For the text-containing cell, return its midpoint in [x, y] coordinate format. 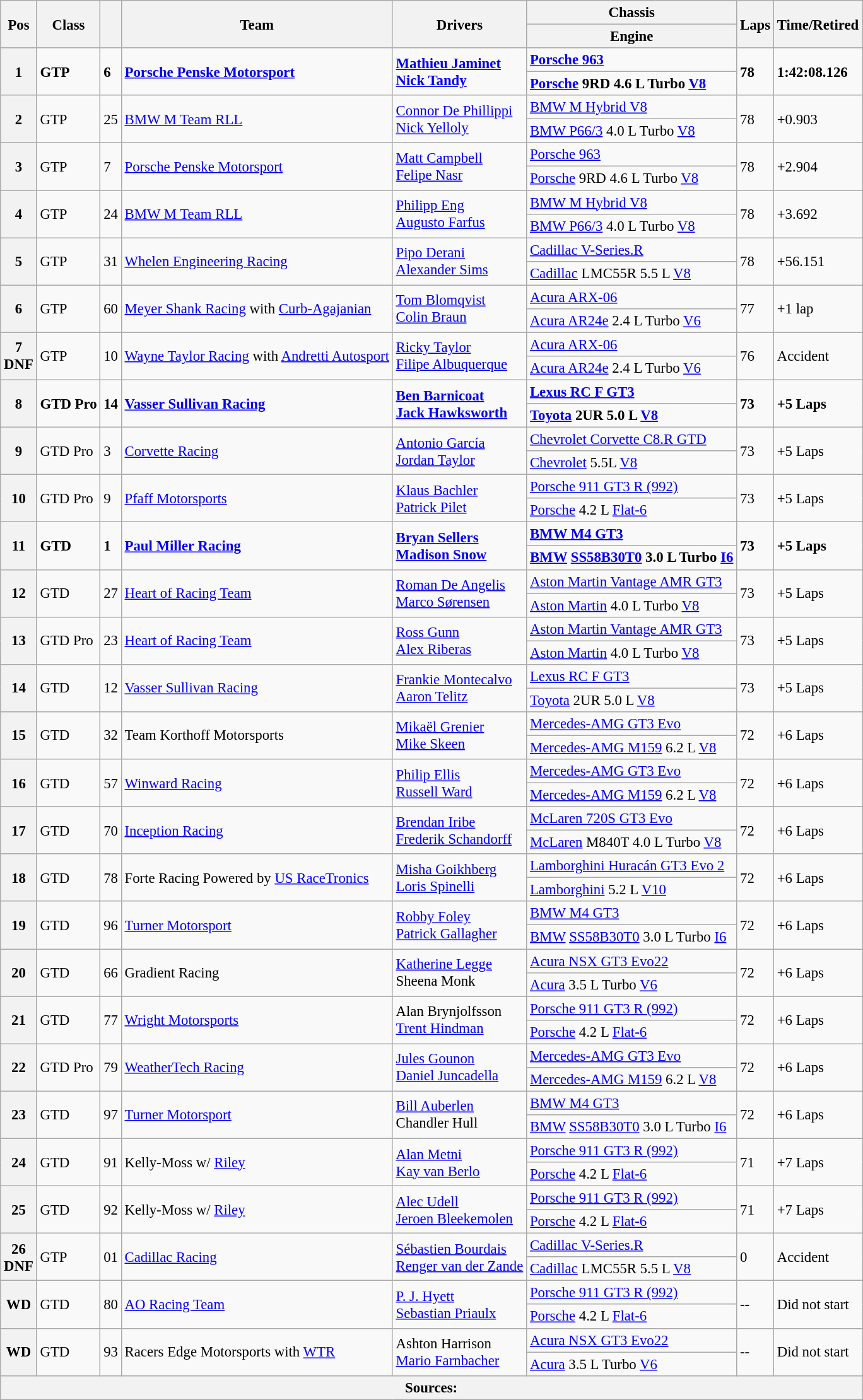
80 [111, 1304]
P. J. Hyett Sebastian Priaulx [459, 1304]
Philipp Eng Augusto Farfus [459, 214]
70 [111, 830]
Connor De Phillippi Nick Yelloly [459, 119]
Sébastien Bourdais Renger van der Zande [459, 1257]
McLaren M840T 4.0 L Turbo V8 [632, 843]
Paul Miller Racing [257, 546]
Philip Ellis Russell Ward [459, 783]
Mathieu Jaminet Nick Tandy [459, 72]
Klaus Bachler Patrick Pilet [459, 498]
Team [257, 24]
Chevrolet Corvette C8.R GTD [632, 440]
4 [19, 214]
Ross Gunn Alex Riberas [459, 641]
7 [111, 166]
Robby Foley Patrick Gallagher [459, 926]
Ben Barnicoat Jack Hawksworth [459, 404]
Class [68, 24]
Engine [632, 37]
Alan Metni Kay van Berlo [459, 1162]
0 [756, 1257]
Tom Blomqvist Colin Braun [459, 309]
Brendan Iribe Frederik Schandorff [459, 830]
McLaren 720S GT3 Evo [632, 819]
96 [111, 926]
Roman De Angelis Marco Sørensen [459, 593]
22 [19, 1067]
11 [19, 546]
Antonio García Jordan Taylor [459, 452]
Whelen Engineering Racing [257, 261]
Wayne Taylor Racing with Andretti Autosport [257, 356]
Alan Brynjolfsson Trent Hindman [459, 1020]
AO Racing Team [257, 1304]
Lamborghini Huracán GT3 Evo 2 [632, 866]
+2.904 [818, 166]
31 [111, 261]
Ricky Taylor Filipe Albuquerque [459, 356]
Pfaff Motorsports [257, 498]
Corvette Racing [257, 452]
Katherine Legge Sheena Monk [459, 972]
Frankie Montecalvo Aaron Telitz [459, 689]
Racers Edge Motorsports with WTR [257, 1352]
Bryan Sellers Madison Snow [459, 546]
7DNF [19, 356]
Wright Motorsports [257, 1020]
Team Korthoff Motorsports [257, 735]
26DNF [19, 1257]
WeatherTech Racing [257, 1067]
20 [19, 972]
Laps [756, 24]
92 [111, 1210]
93 [111, 1352]
13 [19, 641]
+3.692 [818, 214]
Drivers [459, 24]
16 [19, 783]
60 [111, 309]
17 [19, 830]
15 [19, 735]
Chevrolet 5.5L V8 [632, 463]
Ashton Harrison Mario Farnbacher [459, 1352]
Time/Retired [818, 24]
1:42:08.126 [818, 72]
76 [756, 356]
Chassis [632, 13]
66 [111, 972]
Misha Goikhberg Loris Spinelli [459, 878]
57 [111, 783]
Inception Racing [257, 830]
Mikaël Grenier Mike Skeen [459, 735]
5 [19, 261]
+0.903 [818, 119]
27 [111, 593]
Gradient Racing [257, 972]
8 [19, 404]
32 [111, 735]
Pos [19, 24]
+56.151 [818, 261]
97 [111, 1115]
Jules Gounon Daniel Juncadella [459, 1067]
Pipo Derani Alexander Sims [459, 261]
Sources: [432, 1387]
21 [19, 1020]
2 [19, 119]
Winward Racing [257, 783]
Meyer Shank Racing with Curb-Agajanian [257, 309]
Bill Auberlen Chandler Hull [459, 1115]
+1 lap [818, 309]
Matt Campbell Felipe Nasr [459, 166]
79 [111, 1067]
19 [19, 926]
18 [19, 878]
Forte Racing Powered by US RaceTronics [257, 878]
Cadillac Racing [257, 1257]
01 [111, 1257]
91 [111, 1162]
Lamborghini 5.2 L V10 [632, 890]
Alec Udell Jeroen Bleekemolen [459, 1210]
